Return the [x, y] coordinate for the center point of the cell that contains the specified text.  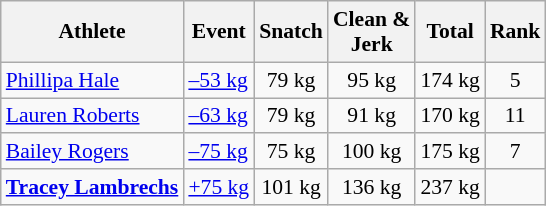
–53 kg [218, 80]
Bailey Rogers [92, 152]
Lauren Roberts [92, 116]
5 [516, 80]
100 kg [372, 152]
Clean &Jerk [372, 32]
7 [516, 152]
75 kg [291, 152]
170 kg [450, 116]
174 kg [450, 80]
Event [218, 32]
–63 kg [218, 116]
95 kg [372, 80]
101 kg [291, 187]
175 kg [450, 152]
–75 kg [218, 152]
+75 kg [218, 187]
237 kg [450, 187]
Rank [516, 32]
Athlete [92, 32]
Total [450, 32]
Snatch [291, 32]
Tracey Lambrechs [92, 187]
91 kg [372, 116]
Phillipa Hale [92, 80]
136 kg [372, 187]
11 [516, 116]
